Return (X, Y) of the center of cell containing provided text 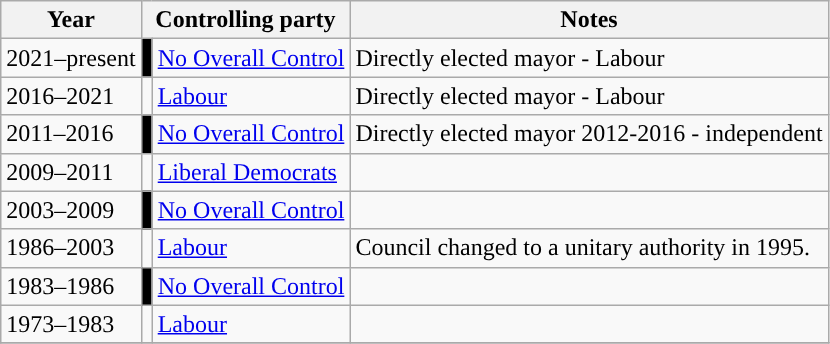
Notes (589, 20)
1986–2003 (71, 248)
Controlling party (246, 20)
Council changed to a unitary authority in 1995. (589, 248)
Liberal Democrats (251, 172)
2016–2021 (71, 96)
Year (71, 20)
1983–1986 (71, 286)
Directly elected mayor 2012-2016 - independent (589, 134)
2003–2009 (71, 210)
1973–1983 (71, 324)
2011–2016 (71, 134)
2009–2011 (71, 172)
2021–present (71, 58)
